From the cell containing the given text, extract its center point as [X, Y] coordinate. 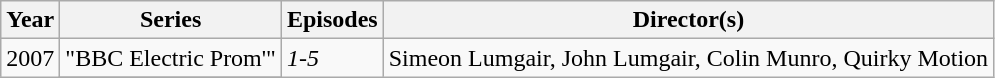
1-5 [332, 58]
Simeon Lumgair, John Lumgair, Colin Munro, Quirky Motion [688, 58]
Series [171, 20]
2007 [30, 58]
Director(s) [688, 20]
"BBC Electric Prom'" [171, 58]
Episodes [332, 20]
Year [30, 20]
